Determine the [x, y] coordinate at the center of the cell enclosing the given text.  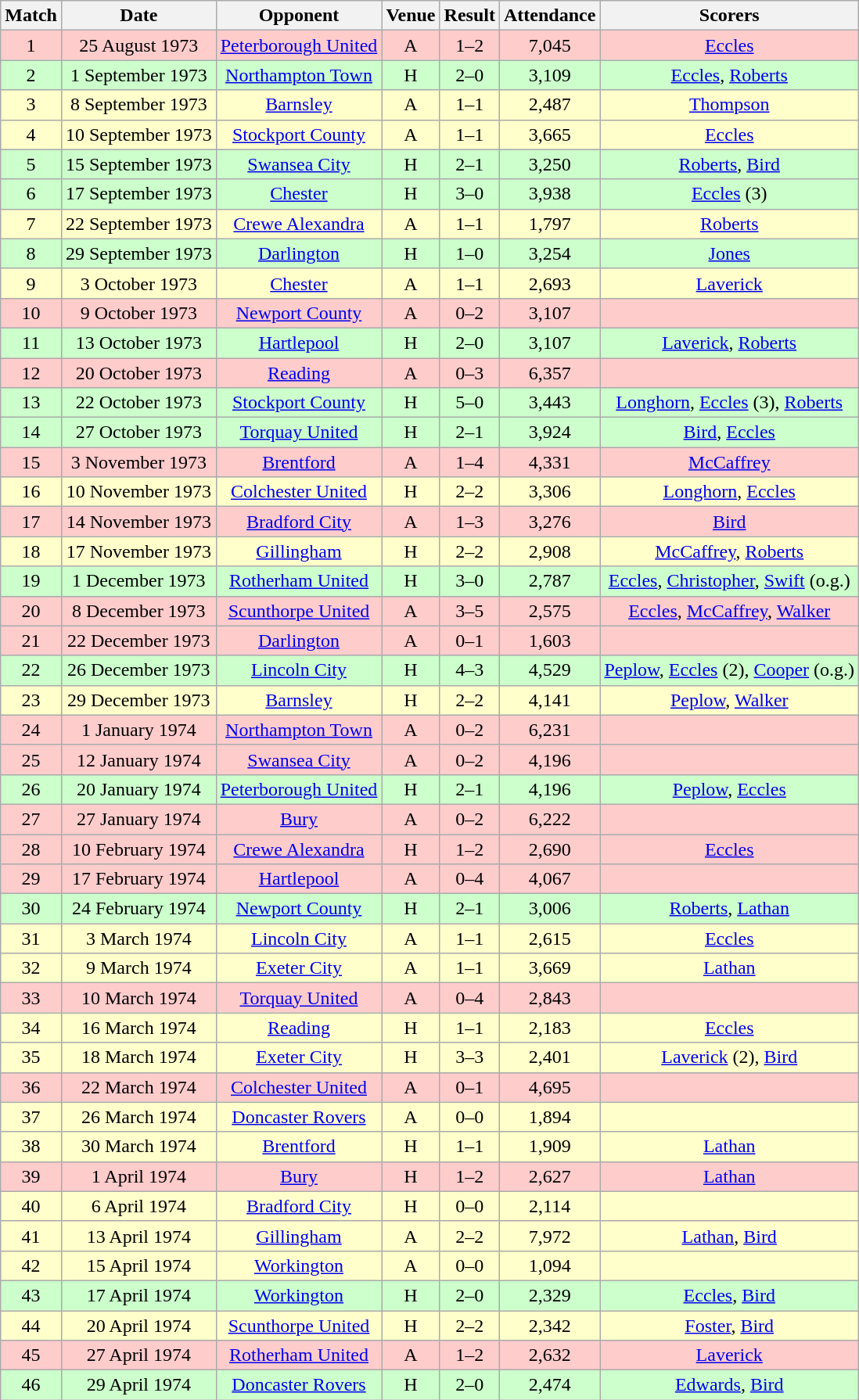
26 March 1974 [138, 1117]
22 March 1974 [138, 1087]
Opponent [299, 16]
9 October 1973 [138, 313]
29 [31, 879]
2,183 [549, 1028]
Roberts [729, 224]
4,695 [549, 1087]
Laverick, Roberts [729, 343]
30 March 1974 [138, 1147]
Venue [411, 16]
Attendance [549, 16]
32 [31, 968]
3,938 [549, 194]
Eccles, Roberts [729, 75]
2,615 [549, 939]
17 February 1974 [138, 879]
4–3 [469, 670]
2,690 [549, 849]
24 [31, 730]
42 [31, 1265]
3,924 [549, 433]
30 [31, 909]
9 March 1974 [138, 968]
3 [31, 105]
4,067 [549, 879]
1,094 [549, 1265]
13 October 1973 [138, 343]
45 [31, 1355]
2,627 [549, 1176]
38 [31, 1147]
22 [31, 670]
24 February 1974 [138, 909]
3,665 [549, 135]
8 September 1973 [138, 105]
3 October 1973 [138, 283]
6 [31, 194]
41 [31, 1236]
27 October 1973 [138, 433]
1,894 [549, 1117]
7,045 [549, 45]
3,109 [549, 75]
1 September 1973 [138, 75]
1 [31, 45]
4,141 [549, 700]
1,603 [549, 641]
4,331 [549, 462]
2,575 [549, 611]
29 December 1973 [138, 700]
McCaffrey [729, 462]
2,787 [549, 581]
8 [31, 253]
Foster, Bird [729, 1326]
20 April 1974 [138, 1326]
3,006 [549, 909]
20 [31, 611]
2,487 [549, 105]
10 November 1973 [138, 492]
3,254 [549, 253]
27 January 1974 [138, 819]
Roberts, Bird [729, 164]
2,474 [549, 1385]
1,909 [549, 1147]
2,693 [549, 283]
46 [31, 1385]
25 [31, 759]
2,843 [549, 998]
10 [31, 313]
Peplow, Eccles (2), Cooper (o.g.) [729, 670]
33 [31, 998]
3,669 [549, 968]
1–0 [469, 253]
5–0 [469, 403]
Laverick (2), Bird [729, 1057]
17 [31, 522]
3 November 1973 [138, 462]
2 [31, 75]
Match [31, 16]
26 [31, 789]
6,231 [549, 730]
25 August 1973 [138, 45]
2,342 [549, 1326]
15 September 1973 [138, 164]
3,443 [549, 403]
27 [31, 819]
36 [31, 1087]
34 [31, 1028]
2,329 [549, 1295]
28 [31, 849]
5 [31, 164]
0–3 [469, 373]
35 [31, 1057]
15 April 1974 [138, 1265]
20 January 1974 [138, 789]
14 November 1973 [138, 522]
7,972 [549, 1236]
McCaffrey, Roberts [729, 551]
Eccles, McCaffrey, Walker [729, 611]
1 April 1974 [138, 1176]
6,357 [549, 373]
3–3 [469, 1057]
1,797 [549, 224]
Longhorn, Eccles (3), Roberts [729, 403]
3–5 [469, 611]
10 March 1974 [138, 998]
44 [31, 1326]
3,306 [549, 492]
9 [31, 283]
6,222 [549, 819]
27 April 1974 [138, 1355]
21 [31, 641]
Eccles, Christopher, Swift (o.g.) [729, 581]
37 [31, 1117]
40 [31, 1206]
3,250 [549, 164]
4,529 [549, 670]
Edwards, Bird [729, 1385]
Jones [729, 253]
2,114 [549, 1206]
Scorers [729, 16]
14 [31, 433]
Roberts, Lathan [729, 909]
15 [31, 462]
3 March 1974 [138, 939]
39 [31, 1176]
2,632 [549, 1355]
1–3 [469, 522]
13 [31, 403]
20 October 1973 [138, 373]
3,276 [549, 522]
1 December 1973 [138, 581]
Date [138, 16]
18 [31, 551]
2,908 [549, 551]
7 [31, 224]
Peplow, Eccles [729, 789]
13 April 1974 [138, 1236]
10 February 1974 [138, 849]
17 November 1973 [138, 551]
22 September 1973 [138, 224]
Eccles, Bird [729, 1295]
4 [31, 135]
29 April 1974 [138, 1385]
Bird, Eccles [729, 433]
19 [31, 581]
12 [31, 373]
23 [31, 700]
12 January 1974 [138, 759]
6 April 1974 [138, 1206]
2,401 [549, 1057]
17 September 1973 [138, 194]
1 January 1974 [138, 730]
Result [469, 16]
16 March 1974 [138, 1028]
1–4 [469, 462]
Eccles (3) [729, 194]
10 September 1973 [138, 135]
43 [31, 1295]
Bird [729, 522]
26 December 1973 [138, 670]
29 September 1973 [138, 253]
8 December 1973 [138, 611]
18 March 1974 [138, 1057]
11 [31, 343]
22 December 1973 [138, 641]
Lathan, Bird [729, 1236]
16 [31, 492]
Thompson [729, 105]
22 October 1973 [138, 403]
17 April 1974 [138, 1295]
Peplow, Walker [729, 700]
31 [31, 939]
Longhorn, Eccles [729, 492]
